Return the [X, Y] coordinate for the center point of the cell that contains the specified text.  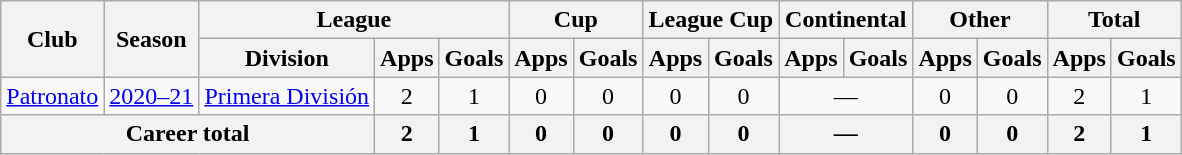
2020–21 [152, 96]
Total [1114, 20]
League [354, 20]
Division [287, 58]
League Cup [711, 20]
Club [52, 39]
Season [152, 39]
Continental [846, 20]
Patronato [52, 96]
Career total [188, 134]
Cup [576, 20]
Other [980, 20]
Primera División [287, 96]
